Search for the cell housing the specified text and yield its (x, y) center coordinate. 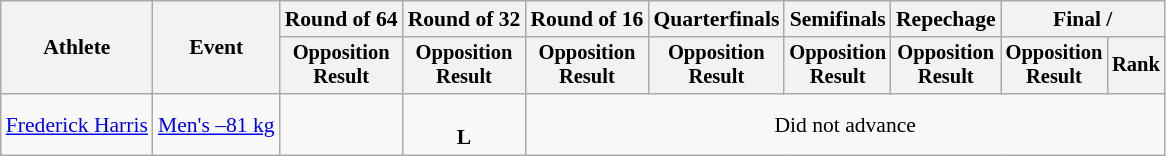
Quarterfinals (716, 19)
Round of 64 (342, 19)
Final / (1083, 19)
L (464, 124)
Frederick Harris (77, 124)
Men's –81 kg (216, 124)
Event (216, 48)
Round of 16 (586, 19)
Did not advance (844, 124)
Athlete (77, 48)
Semifinals (838, 19)
Repechage (946, 19)
Round of 32 (464, 19)
Rank (1136, 66)
